Detect which cell encompasses the target text, then output its [X, Y] center coordinate. 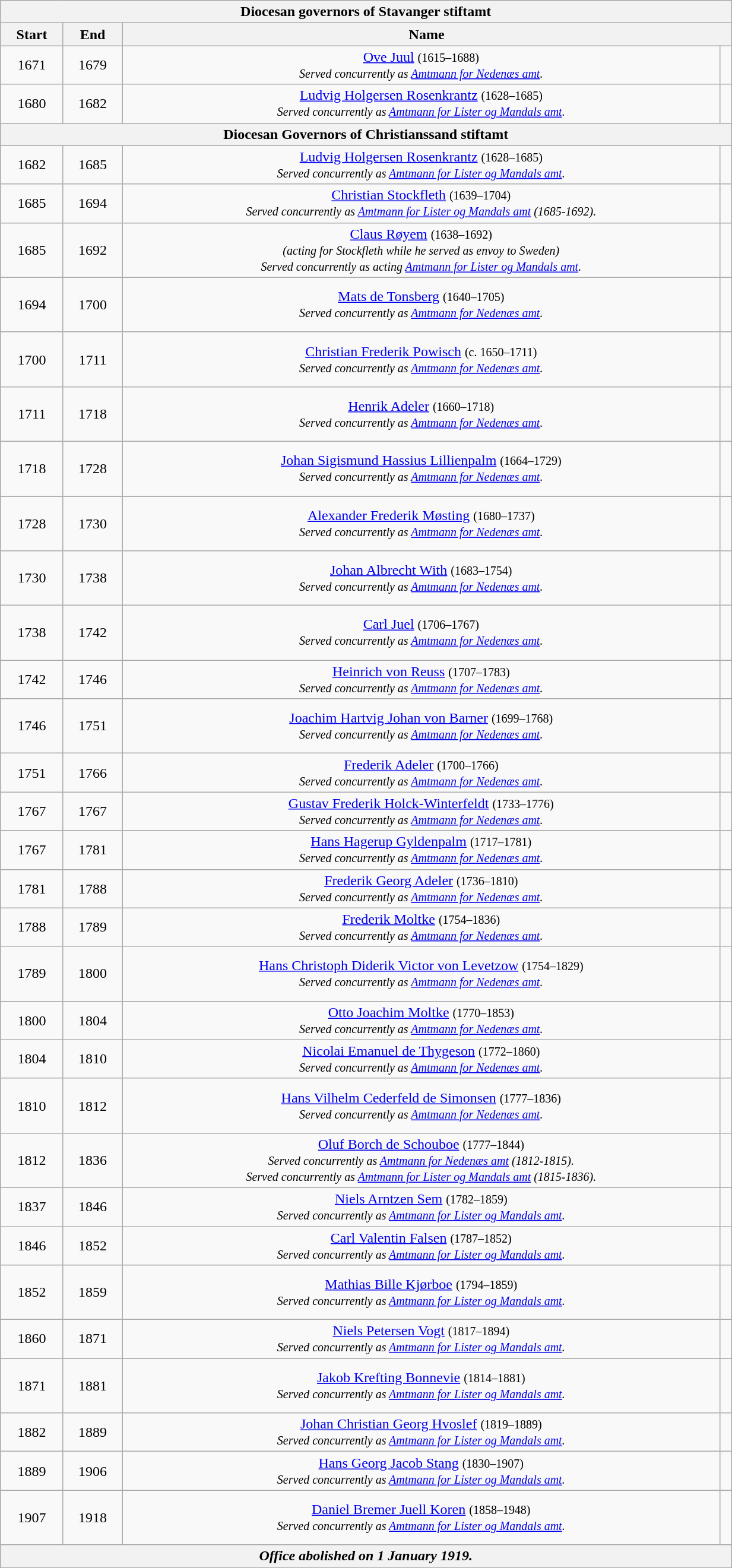
Nicolai Emanuel de Thygeson (1772–1860)Served concurrently as Amtmann for Nedenæs amt. [422, 1059]
Office abolished on 1 January 1919. [366, 1556]
1671 [32, 65]
Mats de Tonsberg (1640–1705)Served concurrently as Amtmann for Nedenæs amt. [422, 305]
Mathias Bille Kjørboe (1794–1859)Served concurrently as Amtmann for Lister og Mandals amt. [422, 1293]
Ove Juul (1615–1688)Served concurrently as Amtmann for Nedenæs amt. [422, 65]
Frederik Georg Adeler (1736–1810)Served concurrently as Amtmann for Nedenæs amt. [422, 888]
Carl Valentin Falsen (1787–1852)Served concurrently as Amtmann for Lister og Mandals amt. [422, 1246]
Hans Christoph Diderik Victor von Levetzow (1754–1829)Served concurrently as Amtmann for Nedenæs amt. [422, 974]
Hans Hagerup Gyldenpalm (1717–1781)Served concurrently as Amtmann for Nedenæs amt. [422, 850]
1918 [93, 1518]
1906 [93, 1471]
1680 [32, 103]
1837 [32, 1206]
Diocesan governors of Stavanger stiftamt [366, 12]
Johan Albrecht With (1683–1754)Served concurrently as Amtmann for Nedenæs amt. [422, 578]
Gustav Frederik Holck-Winterfeldt (1733–1776)Served concurrently as Amtmann for Nedenæs amt. [422, 811]
1859 [93, 1293]
Alexander Frederik Møsting (1680–1737)Served concurrently as Amtmann for Nedenæs amt. [422, 524]
1836 [93, 1160]
1692 [93, 250]
Start [32, 34]
Johan Sigismund Hassius Lillienpalm (1664–1729)Served concurrently as Amtmann for Nedenæs amt. [422, 468]
Christian Frederik Powisch (c. 1650–1711)Served concurrently as Amtmann for Nedenæs amt. [422, 359]
Niels Arntzen Sem (1782–1859)Served concurrently as Amtmann for Lister og Mandals amt. [422, 1206]
Diocesan Governors of Christianssand stiftamt [366, 134]
Niels Petersen Vogt (1817–1894)Served concurrently as Amtmann for Lister og Mandals amt. [422, 1339]
1907 [32, 1518]
Hans Vilhelm Cederfeld de Simonsen (1777–1836)Served concurrently as Amtmann for Nedenæs amt. [422, 1105]
Joachim Hartvig Johan von Barner (1699–1768)Served concurrently as Amtmann for Nedenæs amt. [422, 726]
End [93, 34]
Frederik Adeler (1700–1766)Served concurrently as Amtmann for Nedenæs amt. [422, 773]
1766 [93, 773]
Hans Georg Jacob Stang (1830–1907)Served concurrently as Amtmann for Lister og Mandals amt. [422, 1471]
Heinrich von Reuss (1707–1783)Served concurrently as Amtmann for Nedenæs amt. [422, 679]
Johan Christian Georg Hvoslef (1819–1889)Served concurrently as Amtmann for Lister og Mandals amt. [422, 1432]
Carl Juel (1706–1767)Served concurrently as Amtmann for Nedenæs amt. [422, 633]
Frederik Moltke (1754–1836)Served concurrently as Amtmann for Nedenæs amt. [422, 927]
Otto Joachim Moltke (1770–1853)Served concurrently as Amtmann for Nedenæs amt. [422, 1020]
Daniel Bremer Juell Koren (1858–1948)Served concurrently as Amtmann for Lister og Mandals amt. [422, 1518]
Henrik Adeler (1660–1718)Served concurrently as Amtmann for Nedenæs amt. [422, 414]
1882 [32, 1432]
Claus Røyem (1638–1692)(acting for Stockfleth while he served as envoy to Sweden)Served concurrently as acting Amtmann for Lister og Mandals amt. [422, 250]
1679 [93, 65]
Jakob Krefting Bonnevie (1814–1881)Served concurrently as Amtmann for Lister og Mandals amt. [422, 1386]
1860 [32, 1339]
Christian Stockfleth (1639–1704)Served concurrently as Amtmann for Lister og Mandals amt (1685-1692). [422, 203]
Name [427, 34]
1881 [93, 1386]
